Extract the [x, y] coordinate from the center of the cell holding the provided text.  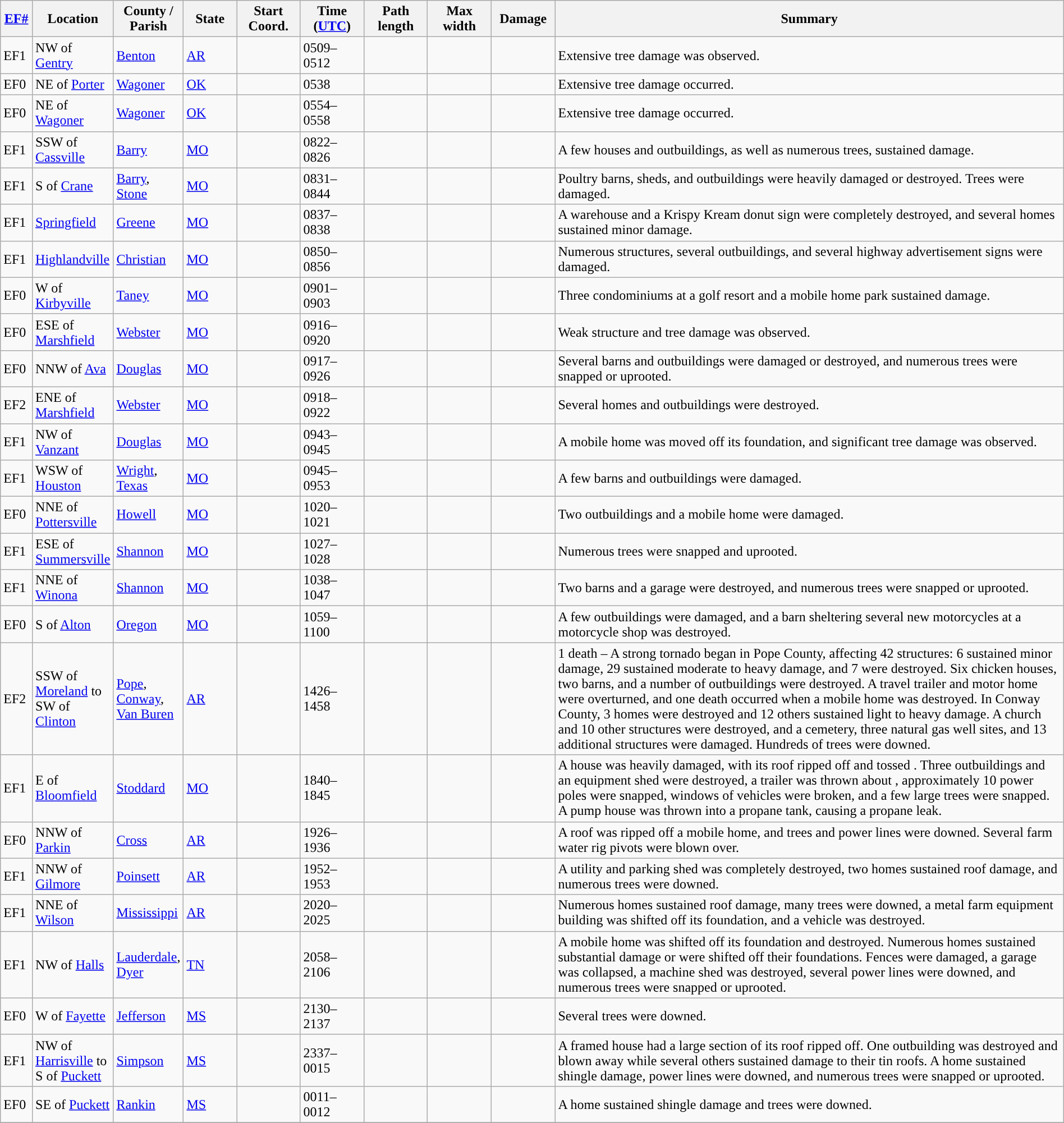
A few barns and outbuildings were damaged. [809, 478]
2020–2025 [332, 913]
Summary [809, 19]
0945–0953 [332, 478]
Benton [148, 55]
NW of Harrisville to S of Puckett [73, 1060]
SE of Puckett [73, 1104]
1020–1021 [332, 515]
Jefferson [148, 1016]
Barry [148, 149]
0918–0922 [332, 405]
Taney [148, 295]
Damage [523, 19]
SSW of Cassville [73, 149]
Extensive tree damage was observed. [809, 55]
ESE of Marshfield [73, 332]
0011–0012 [332, 1104]
Numerous trees were snapped and uprooted. [809, 551]
1027–1028 [332, 551]
0943–0945 [332, 441]
Time (UTC) [332, 19]
0916–0920 [332, 332]
W of Fayette [73, 1016]
0850–0856 [332, 259]
ESE of Summersville [73, 551]
1840–1845 [332, 788]
W of Kirbyville [73, 295]
SSW of Moreland to SW of Clinton [73, 699]
0837–0838 [332, 222]
NNW of Ava [73, 368]
Pope, Conway, Van Buren [148, 699]
Poinsett [148, 877]
Mississippi [148, 913]
Rankin [148, 1104]
S of Crane [73, 186]
Springfield [73, 222]
0509–0512 [332, 55]
A utility and parking shed was completely destroyed, two homes sustained roof damage, and numerous trees were downed. [809, 877]
2337–0015 [332, 1060]
NE of Porter [73, 84]
Howell [148, 515]
Highlandville [73, 259]
Simpson [148, 1060]
Lauderdale, Dyer [148, 964]
Several trees were downed. [809, 1016]
NNW of Parkin [73, 840]
Two barns and a garage were destroyed, and numerous trees were snapped or uprooted. [809, 588]
NW of Vanzant [73, 441]
NE of Wagoner [73, 113]
Wright, Texas [148, 478]
WSW of Houston [73, 478]
Numerous structures, several outbuildings, and several highway advertisement signs were damaged. [809, 259]
NNE of Winona [73, 588]
Barry, Stone [148, 186]
1059–1100 [332, 624]
Start Coord. [269, 19]
A few houses and outbuildings, as well as numerous trees, sustained damage. [809, 149]
1426–1458 [332, 699]
NNE of Wilson [73, 913]
Two outbuildings and a mobile home were damaged. [809, 515]
TN [210, 964]
Poultry barns, sheds, and outbuildings were heavily damaged or destroyed. Trees were damaged. [809, 186]
A home sustained shingle damage and trees were downed. [809, 1104]
1038–1047 [332, 588]
1952–1953 [332, 877]
A roof was ripped off a mobile home, and trees and power lines were downed. Several farm water rig pivots were blown over. [809, 840]
Location [73, 19]
State [210, 19]
0901–0903 [332, 295]
A mobile home was moved off its foundation, and significant tree damage was observed. [809, 441]
0554–0558 [332, 113]
A warehouse and a Krispy Kream donut sign were completely destroyed, and several homes sustained minor damage. [809, 222]
Three condominiums at a golf resort and a mobile home park sustained damage. [809, 295]
0917–0926 [332, 368]
E of Bloomfield [73, 788]
2058–2106 [332, 964]
Greene [148, 222]
0831–0844 [332, 186]
A few outbuildings were damaged, and a barn sheltering several new motorcycles at a motorcycle shop was destroyed. [809, 624]
Stoddard [148, 788]
Several homes and outbuildings were destroyed. [809, 405]
NW of Halls [73, 964]
Max width [459, 19]
County / Parish [148, 19]
Path length [395, 19]
NW of Gentry [73, 55]
S of Alton [73, 624]
Cross [148, 840]
EF# [17, 19]
1926–1936 [332, 840]
Weak structure and tree damage was observed. [809, 332]
0538 [332, 84]
2130–2137 [332, 1016]
Oregon [148, 624]
ENE of Marshfield [73, 405]
NNW of Gilmore [73, 877]
Christian [148, 259]
0822–0826 [332, 149]
Several barns and outbuildings were damaged or destroyed, and numerous trees were snapped or uprooted. [809, 368]
NNE of Pottersville [73, 515]
